Provide the (X, Y) coordinate of the cell's center where the given text is located.  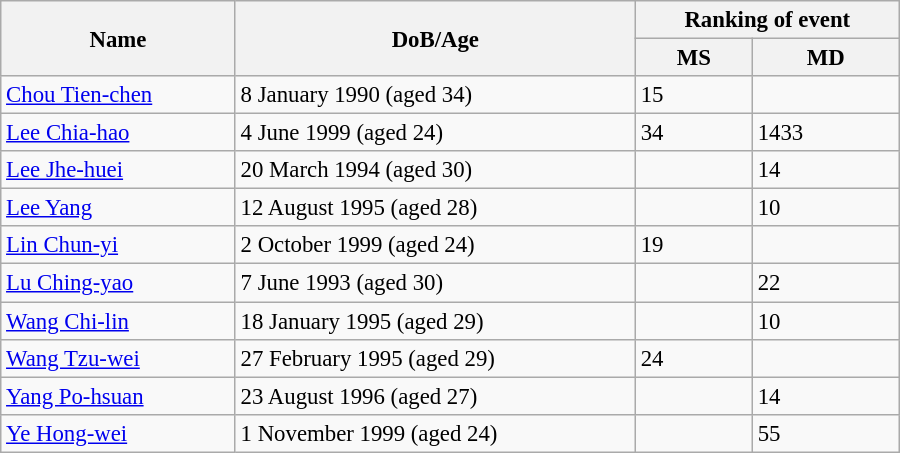
Ranking of event (767, 20)
34 (694, 133)
Wang Chi-lin (118, 321)
Lee Yang (118, 208)
Lee Jhe-huei (118, 170)
20 March 1994 (aged 30) (435, 170)
4 June 1999 (aged 24) (435, 133)
7 June 1993 (aged 30) (435, 283)
Wang Tzu-wei (118, 358)
Yang Po-hsuan (118, 396)
1433 (826, 133)
Lin Chun-yi (118, 245)
19 (694, 245)
23 August 1996 (aged 27) (435, 396)
27 February 1995 (aged 29) (435, 358)
15 (694, 95)
Chou Tien-chen (118, 95)
Name (118, 38)
Lu Ching-yao (118, 283)
1 November 1999 (aged 24) (435, 433)
Lee Chia-hao (118, 133)
DoB/Age (435, 38)
2 October 1999 (aged 24) (435, 245)
MD (826, 58)
18 January 1995 (aged 29) (435, 321)
8 January 1990 (aged 34) (435, 95)
MS (694, 58)
12 August 1995 (aged 28) (435, 208)
Ye Hong-wei (118, 433)
55 (826, 433)
22 (826, 283)
24 (694, 358)
